Extract the (x, y) coordinate from the center of the cell holding the provided text.  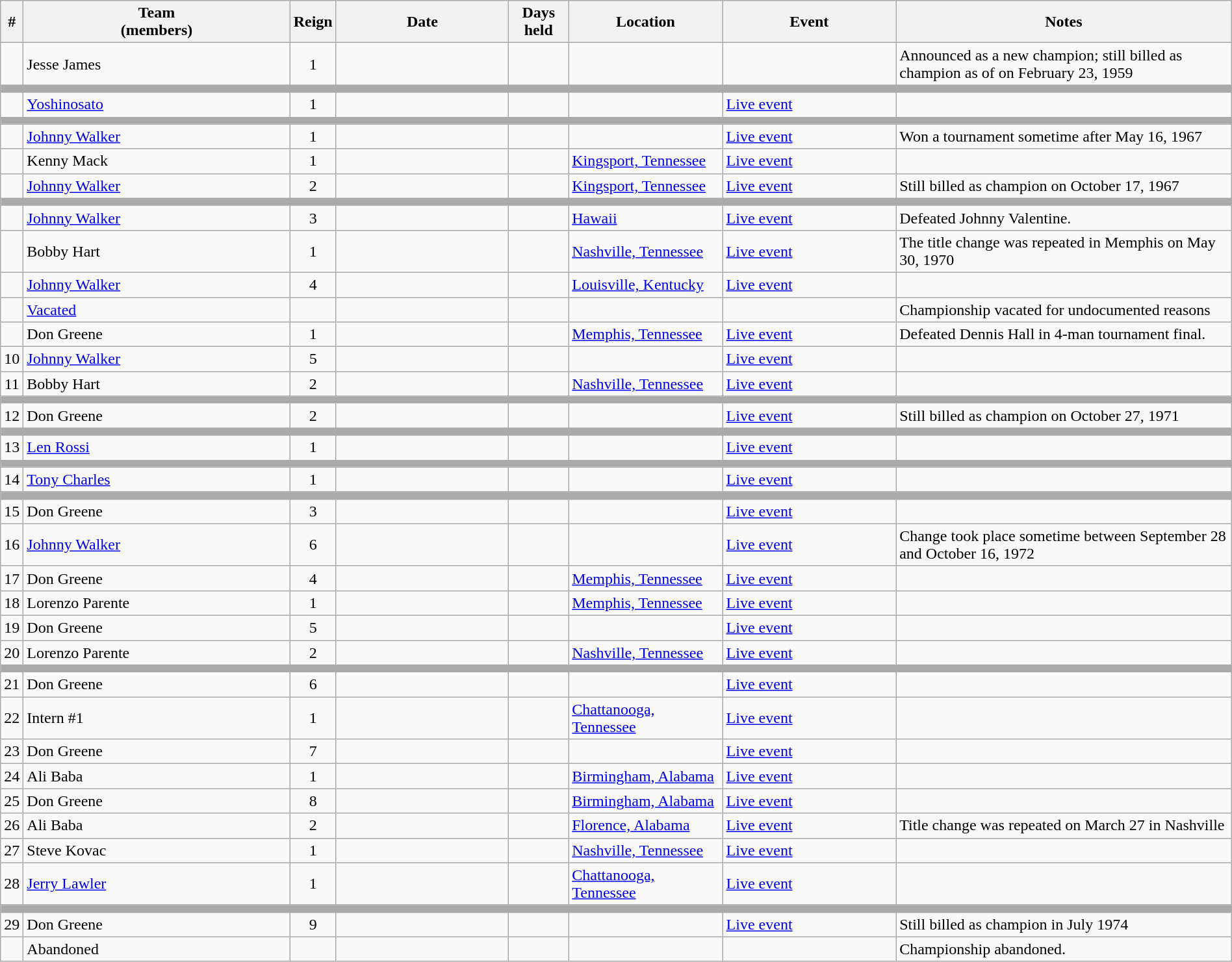
# (12, 22)
23 (12, 752)
Team(members) (157, 22)
11 (12, 384)
Yoshinosato (157, 105)
13 (12, 448)
21 (12, 685)
19 (12, 627)
16 (12, 544)
17 (12, 578)
Tony Charles (157, 479)
Hawaii (646, 218)
10 (12, 359)
7 (313, 752)
Daysheld (539, 22)
15 (12, 511)
Defeated Johnny Valentine. (1064, 218)
Still billed as champion in July 1974 (1064, 924)
24 (12, 776)
Date (422, 22)
Championship abandoned. (1064, 949)
Championship vacated for undocumented reasons (1064, 310)
Jerry Lawler (157, 883)
Notes (1064, 22)
8 (313, 801)
Steve Kovac (157, 850)
Jesse James (157, 64)
Kenny Mack (157, 161)
26 (12, 826)
Len Rossi (157, 448)
29 (12, 924)
9 (313, 924)
Announced as a new champion; still billed as champion as of on February 23, 1959 (1064, 64)
12 (12, 416)
18 (12, 603)
28 (12, 883)
Florence, Alabama (646, 826)
20 (12, 653)
Won a tournament sometime after May 16, 1967 (1064, 136)
Reign (313, 22)
Location (646, 22)
Change took place sometime between September 28 and October 16, 1972 (1064, 544)
Abandoned (157, 949)
14 (12, 479)
Event (810, 22)
Title change was repeated on March 27 in Nashville (1064, 826)
27 (12, 850)
Defeated Dennis Hall in 4-man tournament final. (1064, 335)
Still billed as champion on October 17, 1967 (1064, 186)
Still billed as champion on October 27, 1971 (1064, 416)
Louisville, Kentucky (646, 285)
Vacated (157, 310)
25 (12, 801)
22 (12, 718)
Intern #1 (157, 718)
The title change was repeated in Memphis on May 30, 1970 (1064, 251)
